Detect which cell encompasses the target text, then output its (x, y) center coordinate. 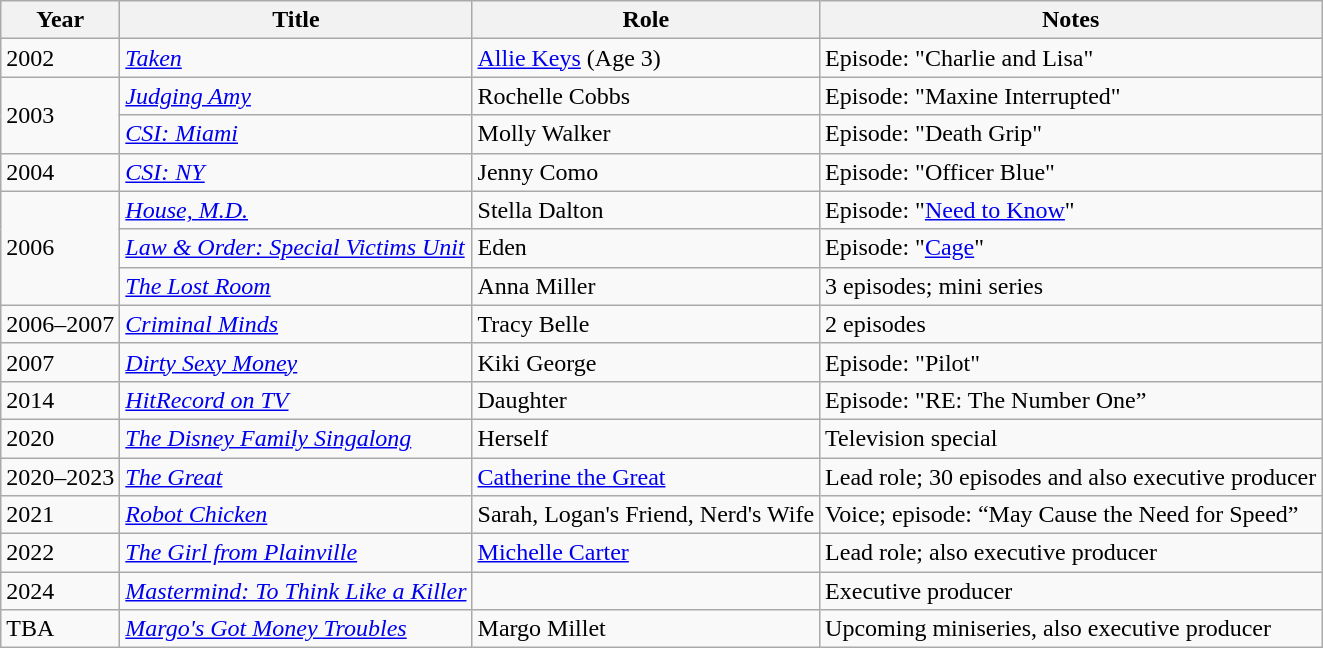
Voice; episode: “May Cause the Need for Speed” (1071, 515)
Episode: "Cage" (1071, 248)
Michelle Carter (646, 553)
Episode: "Death Grip" (1071, 134)
Episode: "Maxine Interrupted" (1071, 96)
Robot Chicken (296, 515)
Law & Order: Special Victims Unit (296, 248)
2020 (60, 438)
2004 (60, 172)
2014 (60, 400)
Year (60, 20)
Eden (646, 248)
Jenny Como (646, 172)
Margo's Got Money Troubles (296, 629)
Lead role; 30 episodes and also executive producer (1071, 477)
The Disney Family Singalong (296, 438)
Mastermind: To Think Like a Killer (296, 591)
CSI: Miami (296, 134)
Episode: "Officer Blue" (1071, 172)
Rochelle Cobbs (646, 96)
Margo Millet (646, 629)
Television special (1071, 438)
2006 (60, 248)
Title (296, 20)
Daughter (646, 400)
Stella Dalton (646, 210)
Episode: "Charlie and Lisa" (1071, 58)
2022 (60, 553)
2002 (60, 58)
Tracy Belle (646, 324)
2 episodes (1071, 324)
Episode: "RE: The Number One” (1071, 400)
Episode: "Need to Know" (1071, 210)
Catherine the Great (646, 477)
The Great (296, 477)
Lead role; also executive producer (1071, 553)
Executive producer (1071, 591)
Role (646, 20)
Sarah, Logan's Friend, Nerd's Wife (646, 515)
HitRecord on TV (296, 400)
2020–2023 (60, 477)
Anna Miller (646, 286)
Criminal Minds (296, 324)
Allie Keys (Age 3) (646, 58)
Upcoming miniseries, also executive producer (1071, 629)
Judging Amy (296, 96)
House, M.D. (296, 210)
CSI: NY (296, 172)
Notes (1071, 20)
Taken (296, 58)
3 episodes; mini series (1071, 286)
Dirty Sexy Money (296, 362)
The Girl from Plainville (296, 553)
2021 (60, 515)
2003 (60, 115)
TBA (60, 629)
The Lost Room (296, 286)
2007 (60, 362)
Episode: "Pilot" (1071, 362)
Molly Walker (646, 134)
Kiki George (646, 362)
Herself (646, 438)
2006–2007 (60, 324)
2024 (60, 591)
